Capture the cell that displays the provided text and extract its (X, Y) central coordinate. 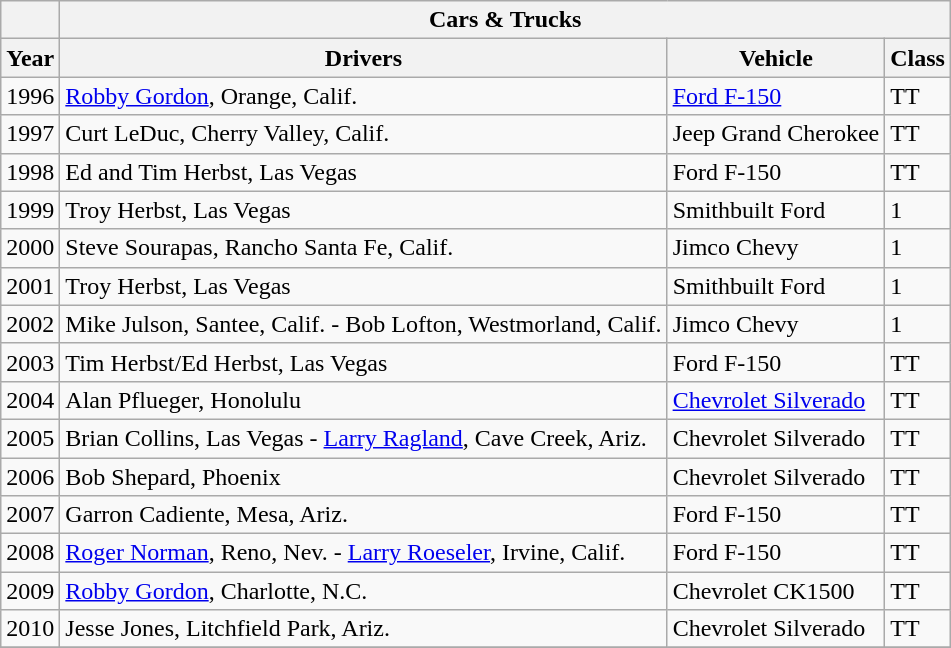
Tim Herbst/Ed Herbst, Las Vegas (364, 362)
1997 (30, 134)
2010 (30, 629)
Alan Pflueger, Honolulu (364, 400)
2008 (30, 553)
Jesse Jones, Litchfield Park, Ariz. (364, 629)
2001 (30, 286)
2002 (30, 324)
Cars & Trucks (506, 20)
1996 (30, 96)
Robby Gordon, Charlotte, N.C. (364, 591)
Class (918, 58)
Steve Sourapas, Rancho Santa Fe, Calif. (364, 248)
2009 (30, 591)
Curt LeDuc, Cherry Valley, Calif. (364, 134)
Brian Collins, Las Vegas - Larry Ragland, Cave Creek, Ariz. (364, 438)
Drivers (364, 58)
Mike Julson, Santee, Calif. - Bob Lofton, Westmorland, Calif. (364, 324)
2005 (30, 438)
Ed and Tim Herbst, Las Vegas (364, 172)
Chevrolet CK1500 (776, 591)
Roger Norman, Reno, Nev. - Larry Roeseler, Irvine, Calif. (364, 553)
Vehicle (776, 58)
1998 (30, 172)
Garron Cadiente, Mesa, Ariz. (364, 515)
2003 (30, 362)
1999 (30, 210)
Year (30, 58)
Jeep Grand Cherokee (776, 134)
2007 (30, 515)
2004 (30, 400)
Bob Shepard, Phoenix (364, 477)
2006 (30, 477)
Robby Gordon, Orange, Calif. (364, 96)
2000 (30, 248)
